Extract the (X, Y) coordinate from the center of the cell holding the provided text.  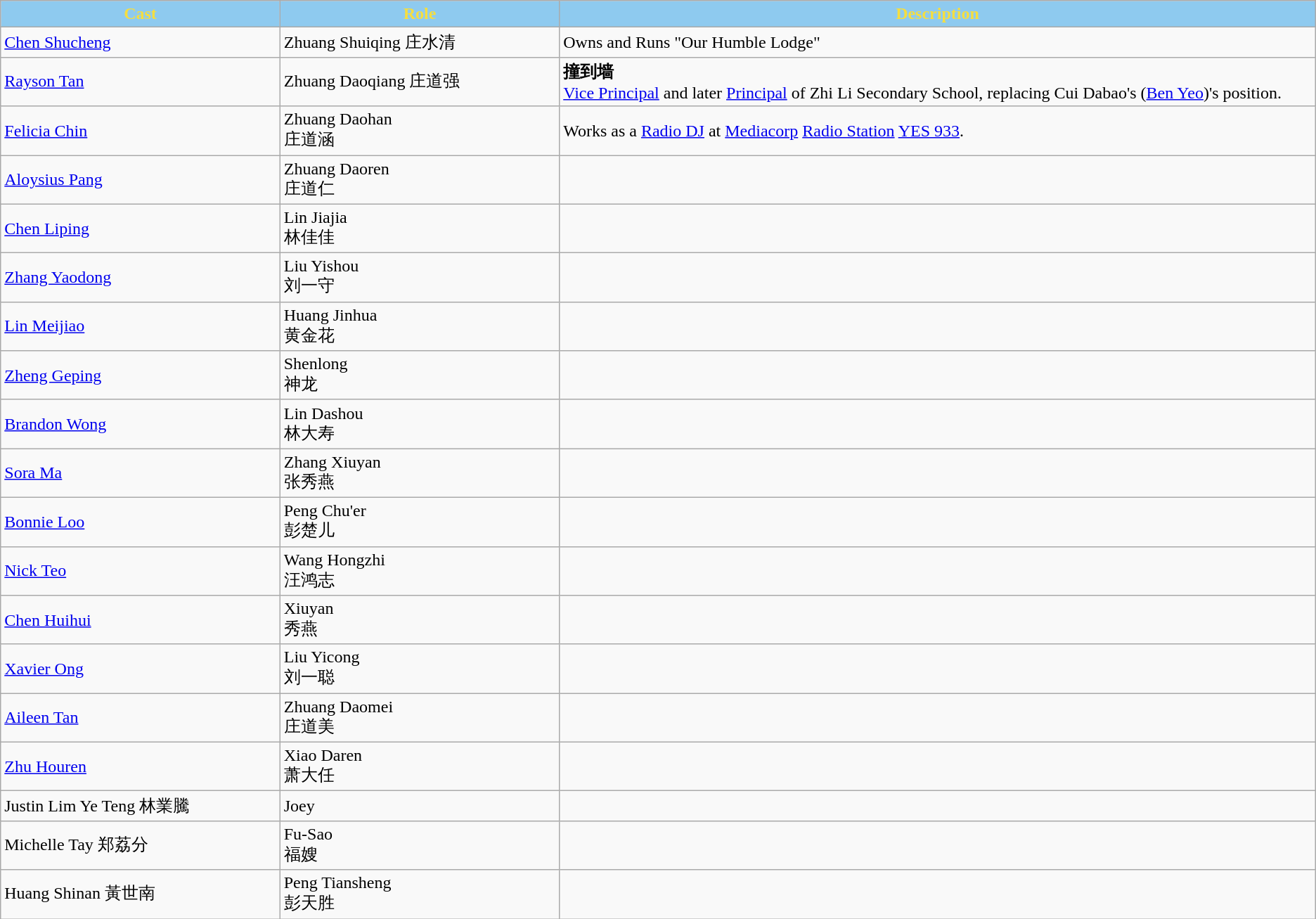
Chen Shucheng (141, 42)
Lin Dashou 林大寿 (419, 424)
Brandon Wong (141, 424)
撞到墙 Vice Principal and later Principal of Zhi Li Secondary School, replacing Cui Dabao's (Ben Yeo)'s position. (938, 82)
Zhu Houren (141, 766)
Zhuang Daomei 庄道美 (419, 718)
Wang Hongzhi 汪鸿志 (419, 571)
Liu Yicong 刘一聪 (419, 669)
Zhuang Daoqiang 庄道强 (419, 82)
Shenlong 神龙 (419, 375)
Xiao Daren 萧大任 (419, 766)
Peng Chu'er 彭楚儿 (419, 522)
Owns and Runs "Our Humble Lodge" (938, 42)
Works as a Radio DJ at Mediacorp Radio Station YES 933. (938, 131)
Zhuang Shuiqing 庄水清 (419, 42)
Bonnie Loo (141, 522)
Lin Meijiao (141, 326)
Xiuyan 秀燕 (419, 620)
Zhuang Daoren 庄道仁 (419, 179)
Sora Ma (141, 473)
Justin Lim Ye Teng 林業騰 (141, 806)
Peng Tiansheng 彭天胜 (419, 894)
Cast (141, 14)
Zhang Xiuyan 张秀燕 (419, 473)
Aileen Tan (141, 718)
Felicia Chin (141, 131)
Zheng Geping (141, 375)
Description (938, 14)
Huang Jinhua 黄金花 (419, 326)
Xavier Ong (141, 669)
Zhuang Daohan 庄道涵 (419, 131)
Liu Yishou 刘一守 (419, 278)
Chen Huihui (141, 620)
Michelle Tay 郑荔分 (141, 845)
Role (419, 14)
Lin Jiajia 林佳佳 (419, 229)
Fu-Sao 福嫂 (419, 845)
Rayson Tan (141, 82)
Joey (419, 806)
Nick Teo (141, 571)
Aloysius Pang (141, 179)
Chen Liping (141, 229)
Zhang Yaodong (141, 278)
Huang Shinan 黃世南 (141, 894)
